Locate the cell with the specified text and output its (X, Y) center coordinate. 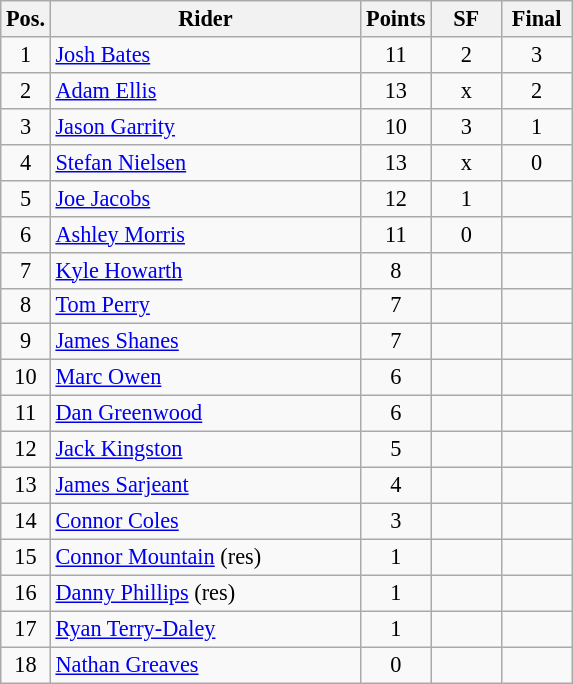
Ashley Morris (205, 234)
17 (26, 629)
James Shanes (205, 342)
Dan Greenwood (205, 414)
18 (26, 665)
Danny Phillips (res) (205, 593)
Rider (205, 19)
9 (26, 342)
Nathan Greaves (205, 665)
James Sarjeant (205, 485)
14 (26, 521)
Stefan Nielsen (205, 162)
Adam Ellis (205, 90)
Connor Coles (205, 521)
15 (26, 557)
16 (26, 593)
Tom Perry (205, 306)
Joe Jacobs (205, 198)
Marc Owen (205, 378)
Pos. (26, 19)
Kyle Howarth (205, 270)
Jack Kingston (205, 450)
Ryan Terry-Daley (205, 629)
Connor Mountain (res) (205, 557)
Jason Garrity (205, 126)
Josh Bates (205, 55)
Points (396, 19)
Final (536, 19)
SF (466, 19)
